Pinpoint the cell where the given text exists, returning its [X, Y] midpoint coordinate. 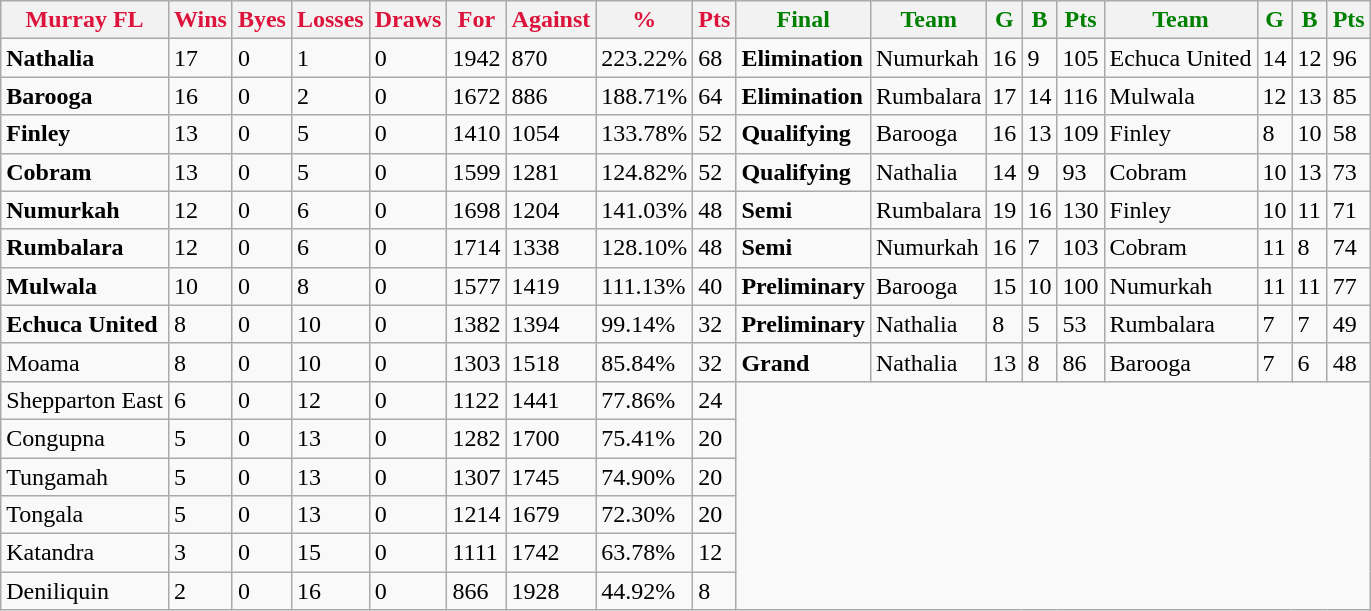
1698 [476, 210]
133.78% [644, 134]
141.03% [644, 210]
1303 [476, 362]
74.90% [644, 477]
1 [330, 58]
71 [1348, 210]
58 [1348, 134]
49 [1348, 324]
1928 [551, 591]
1281 [551, 172]
128.10% [644, 248]
1204 [551, 210]
68 [714, 58]
1679 [551, 515]
Moama [85, 362]
For [476, 20]
109 [1080, 134]
1577 [476, 286]
72.30% [644, 515]
Congupna [85, 438]
1518 [551, 362]
1282 [476, 438]
1672 [476, 96]
100 [1080, 286]
Grand [804, 362]
44.92% [644, 591]
886 [551, 96]
Draws [408, 20]
1111 [476, 553]
103 [1080, 248]
1441 [551, 400]
Tungamah [85, 477]
85 [1348, 96]
1745 [551, 477]
1419 [551, 286]
74 [1348, 248]
1338 [551, 248]
53 [1080, 324]
1700 [551, 438]
130 [1080, 210]
77 [1348, 286]
99.14% [644, 324]
223.22% [644, 58]
866 [476, 591]
1714 [476, 248]
Tongala [85, 515]
1214 [476, 515]
Losses [330, 20]
1382 [476, 324]
64 [714, 96]
Against [551, 20]
Byes [262, 20]
75.41% [644, 438]
188.71% [644, 96]
85.84% [644, 362]
1054 [551, 134]
24 [714, 400]
1394 [551, 324]
1410 [476, 134]
111.13% [644, 286]
870 [551, 58]
% [644, 20]
1599 [476, 172]
77.86% [644, 400]
1307 [476, 477]
105 [1080, 58]
63.78% [644, 553]
Wins [200, 20]
Katandra [85, 553]
1742 [551, 553]
116 [1080, 96]
Shepparton East [85, 400]
3 [200, 553]
73 [1348, 172]
96 [1348, 58]
Murray FL [85, 20]
1122 [476, 400]
Final [804, 20]
40 [714, 286]
Deniliquin [85, 591]
124.82% [644, 172]
93 [1080, 172]
19 [1004, 210]
86 [1080, 362]
1942 [476, 58]
